Locate the cell with the specified text and output its (X, Y) center coordinate. 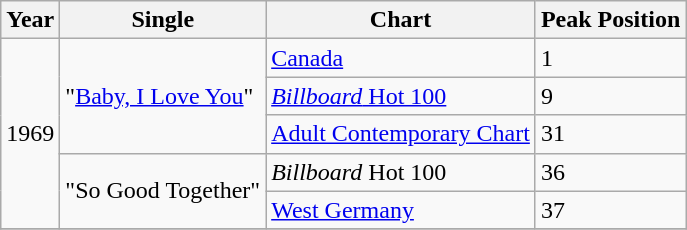
37 (610, 210)
1969 (30, 134)
Adult Contemporary Chart (401, 134)
"Baby, I Love You" (163, 96)
West Germany (401, 210)
31 (610, 134)
9 (610, 96)
"So Good Together" (163, 191)
Chart (401, 20)
Year (30, 20)
36 (610, 172)
1 (610, 58)
Peak Position (610, 20)
Single (163, 20)
Canada (401, 58)
